Detect which cell encompasses the target text, then output its (x, y) center coordinate. 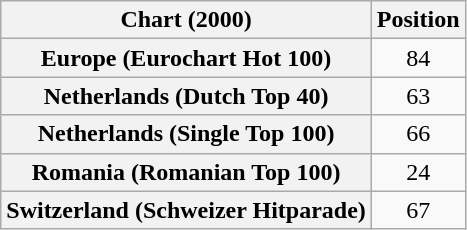
Position (418, 20)
84 (418, 58)
Chart (2000) (186, 20)
67 (418, 210)
Netherlands (Single Top 100) (186, 134)
Netherlands (Dutch Top 40) (186, 96)
Romania (Romanian Top 100) (186, 172)
Switzerland (Schweizer Hitparade) (186, 210)
Europe (Eurochart Hot 100) (186, 58)
63 (418, 96)
66 (418, 134)
24 (418, 172)
